Pinpoint the cell where the given text exists, returning its (x, y) midpoint coordinate. 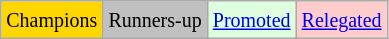
Runners-up (155, 20)
Relegated (342, 20)
Champions (52, 20)
Promoted (252, 20)
